Extract the [X, Y] coordinate from the center of the cell holding the provided text.  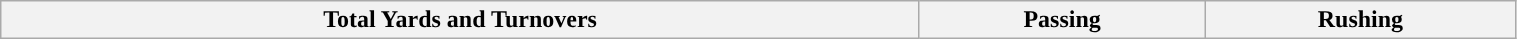
Passing [1062, 20]
Total Yards and Turnovers [460, 20]
Rushing [1360, 20]
